Output the [X, Y] coordinate of the center of the cell containing the given text.  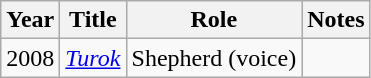
Turok [93, 58]
2008 [30, 58]
Shepherd (voice) [214, 58]
Year [30, 20]
Role [214, 20]
Title [93, 20]
Notes [336, 20]
